Return [x, y] of the center of cell containing provided text 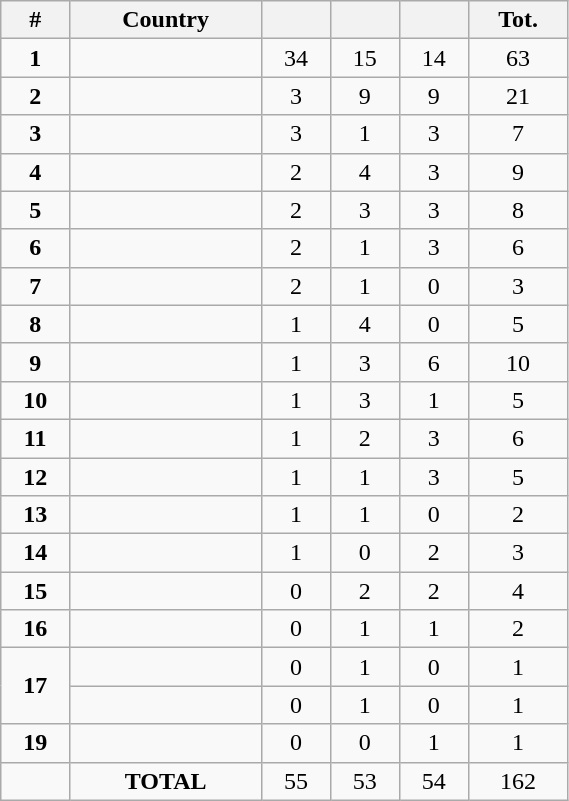
13 [36, 515]
34 [296, 58]
# [36, 20]
162 [518, 781]
63 [518, 58]
55 [296, 781]
17 [36, 686]
Tot. [518, 20]
11 [36, 438]
Country [166, 20]
21 [518, 96]
19 [36, 743]
54 [434, 781]
TOTAL [166, 781]
16 [36, 629]
12 [36, 477]
53 [364, 781]
